Output the [x, y] coordinate of the center of the cell containing the given text.  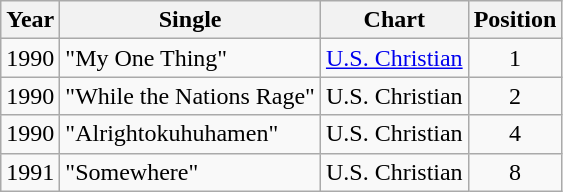
Single [190, 20]
2 [515, 96]
"Alrightokuhuhamen" [190, 134]
Position [515, 20]
Year [30, 20]
"Somewhere" [190, 172]
8 [515, 172]
Chart [394, 20]
4 [515, 134]
"While the Nations Rage" [190, 96]
1 [515, 58]
"My One Thing" [190, 58]
1991 [30, 172]
